Output the [x, y] coordinate of the center of the cell containing the given text.  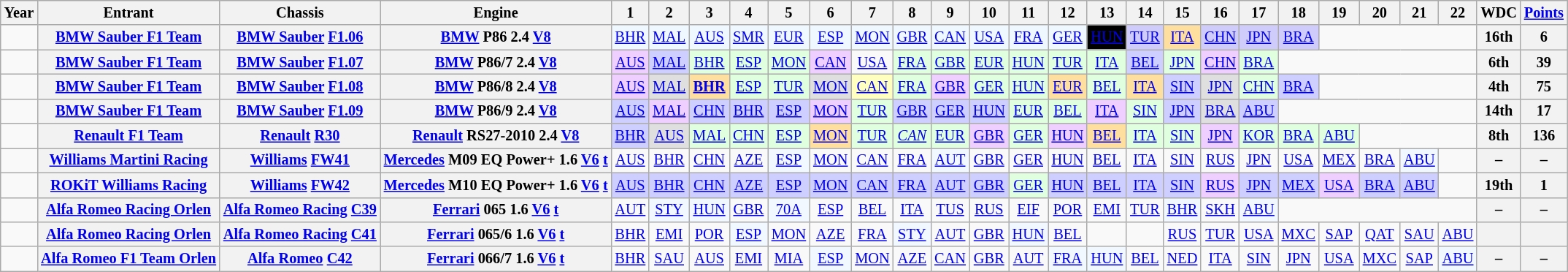
7 [872, 12]
QAT [1380, 234]
Ferrari 065/6 1.6 V6 t [496, 234]
22 [1459, 12]
Renault RS27-2010 2.4 V8 [496, 136]
MIA [788, 259]
SMR [749, 37]
8 [912, 12]
21 [1419, 12]
75 [1544, 86]
EIF [1029, 210]
Williams FW42 [300, 185]
Williams FW41 [300, 160]
KOR [1258, 136]
Chassis [300, 12]
10 [989, 12]
13 [1107, 12]
14 [1145, 12]
BMW Sauber F1.07 [300, 62]
Williams Martini Racing [128, 160]
11 [1029, 12]
BMW P86 2.4 V8 [496, 37]
39 [1544, 62]
Alfa Romeo Racing C41 [300, 234]
BMW P86/9 2.4 V8 [496, 111]
BMW Sauber F1.09 [300, 111]
20 [1380, 12]
12 [1068, 12]
BMW Sauber F1.06 [300, 37]
BMW P86/8 2.4 V8 [496, 86]
70A [788, 210]
14th [1499, 111]
Alfa Romeo C42 [300, 259]
Points [1544, 12]
Alfa Romeo F1 Team Orlen [128, 259]
4 [749, 12]
Ferrari 065 1.6 V6 t [496, 210]
Renault R30 [300, 136]
Mercedes M10 EQ Power+ 1.6 V6 t [496, 185]
4th [1499, 86]
Year [19, 12]
SKH [1221, 210]
136 [1544, 136]
WDC [1499, 12]
16th [1499, 37]
15 [1183, 12]
BMW Sauber F1.08 [300, 86]
9 [950, 12]
Alfa Romeo Racing C39 [300, 210]
3 [710, 12]
NED [1183, 259]
19th [1499, 185]
Mercedes M09 EQ Power+ 1.6 V6 t [496, 160]
Engine [496, 12]
16 [1221, 12]
BMW P86/7 2.4 V8 [496, 62]
Renault F1 Team [128, 136]
2 [669, 12]
Entrant [128, 12]
Ferrari 066/7 1.6 V6 t [496, 259]
ROKiT Williams Racing [128, 185]
5 [788, 12]
19 [1339, 12]
6th [1499, 62]
TUS [950, 210]
18 [1299, 12]
8th [1499, 136]
